From the cell containing the given text, extract its center point as (X, Y) coordinate. 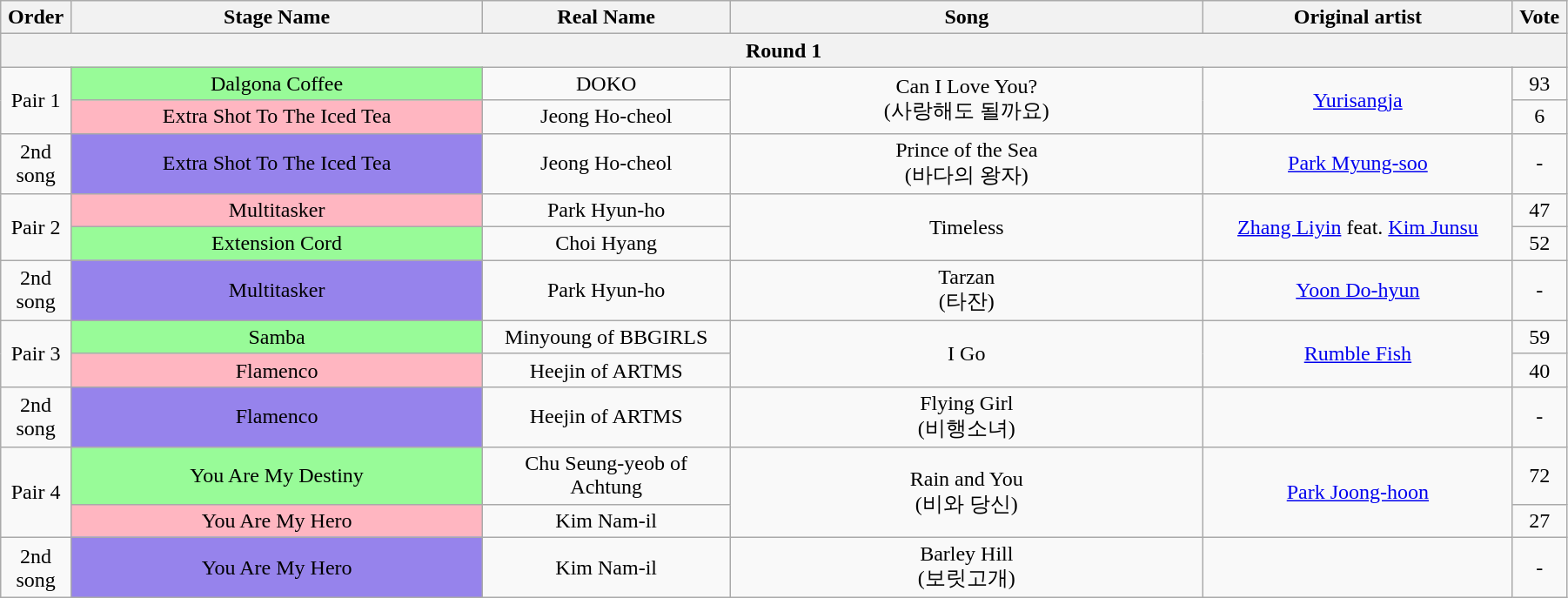
Tarzan(타잔) (967, 291)
Order (37, 17)
Timeless (967, 227)
93 (1540, 84)
Yoon Do-hyun (1357, 291)
Extension Cord (277, 244)
Park Joong-hoon (1357, 493)
DOKO (606, 84)
You Are My Destiny (277, 475)
Zhang Liyin feat. Kim Junsu (1357, 227)
Real Name (606, 17)
52 (1540, 244)
Pair 3 (37, 353)
Yurisangja (1357, 100)
Chu Seung-yeob of Achtung (606, 475)
Minyoung of BBGIRLS (606, 337)
Choi Hyang (606, 244)
Rain and You(비와 당신) (967, 493)
Pair 1 (37, 100)
47 (1540, 211)
40 (1540, 370)
Rumble Fish (1357, 353)
I Go (967, 353)
Original artist (1357, 17)
Round 1 (784, 50)
Prince of the Sea(바다의 왕자) (967, 164)
Samba (277, 337)
27 (1540, 521)
Vote (1540, 17)
6 (1540, 117)
72 (1540, 475)
Flying Girl(비행소녀) (967, 417)
59 (1540, 337)
Barley Hill(보릿고개) (967, 568)
Can I Love You?(사랑해도 될까요) (967, 100)
Pair 4 (37, 493)
Pair 2 (37, 227)
Park Myung-soo (1357, 164)
Song (967, 17)
Dalgona Coffee (277, 84)
Stage Name (277, 17)
